Search for the cell housing the specified text and yield its [X, Y] center coordinate. 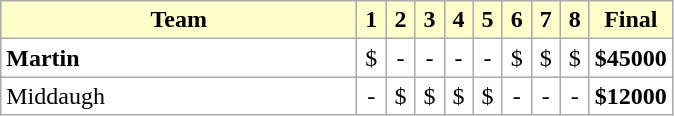
5 [488, 20]
2 [400, 20]
7 [546, 20]
6 [516, 20]
1 [372, 20]
Final [630, 20]
Martin [179, 58]
8 [574, 20]
Middaugh [179, 96]
$45000 [630, 58]
3 [430, 20]
4 [458, 20]
$12000 [630, 96]
Team [179, 20]
